Search for the cell housing the specified text and yield its [x, y] center coordinate. 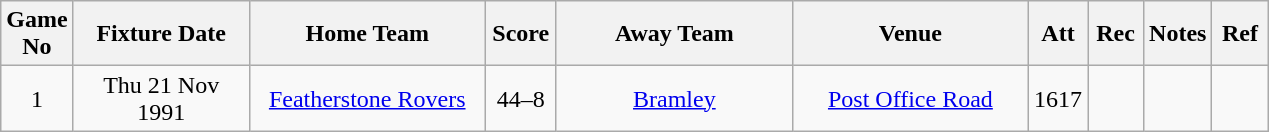
Featherstone Rovers [367, 98]
Notes [1178, 34]
Venue [910, 34]
Post Office Road [910, 98]
Score [520, 34]
Thu 21 Nov 1991 [161, 98]
Bramley [674, 98]
Att [1058, 34]
1617 [1058, 98]
44–8 [520, 98]
Home Team [367, 34]
1 [37, 98]
Rec [1116, 34]
Away Team [674, 34]
Fixture Date [161, 34]
Game No [37, 34]
Ref [1240, 34]
